Return (X, Y) of the center of cell containing provided text 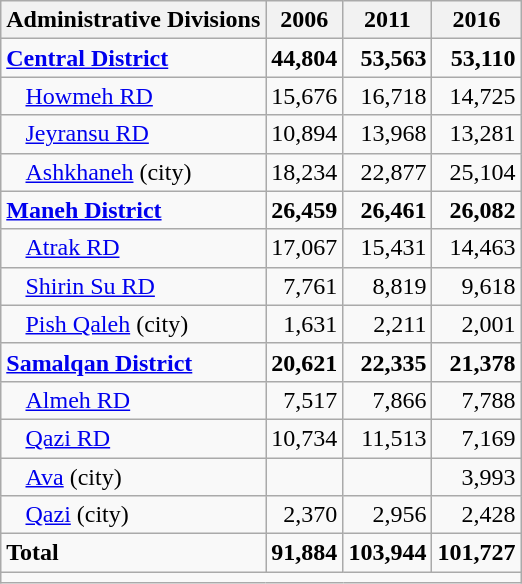
91,884 (304, 553)
2,956 (388, 515)
2,001 (476, 324)
14,463 (476, 248)
20,621 (304, 362)
Jeyransu RD (134, 134)
Maneh District (134, 210)
9,618 (476, 286)
25,104 (476, 172)
2,428 (476, 515)
22,877 (388, 172)
Qazi RD (134, 438)
15,676 (304, 96)
2011 (388, 20)
7,169 (476, 438)
26,082 (476, 210)
Almeh RD (134, 400)
26,461 (388, 210)
15,431 (388, 248)
13,281 (476, 134)
7,761 (304, 286)
26,459 (304, 210)
Ava (city) (134, 477)
44,804 (304, 58)
Howmeh RD (134, 96)
22,335 (388, 362)
Administrative Divisions (134, 20)
2016 (476, 20)
8,819 (388, 286)
10,894 (304, 134)
Qazi (city) (134, 515)
1,631 (304, 324)
101,727 (476, 553)
103,944 (388, 553)
Ashkhaneh (city) (134, 172)
10,734 (304, 438)
2,370 (304, 515)
Shirin Su RD (134, 286)
Pish Qaleh (city) (134, 324)
2,211 (388, 324)
Samalqan District (134, 362)
Total (134, 553)
3,993 (476, 477)
53,563 (388, 58)
14,725 (476, 96)
17,067 (304, 248)
21,378 (476, 362)
13,968 (388, 134)
7,866 (388, 400)
7,517 (304, 400)
18,234 (304, 172)
16,718 (388, 96)
7,788 (476, 400)
53,110 (476, 58)
Atrak RD (134, 248)
Central District (134, 58)
11,513 (388, 438)
2006 (304, 20)
